Detect which cell encompasses the target text, then output its [x, y] center coordinate. 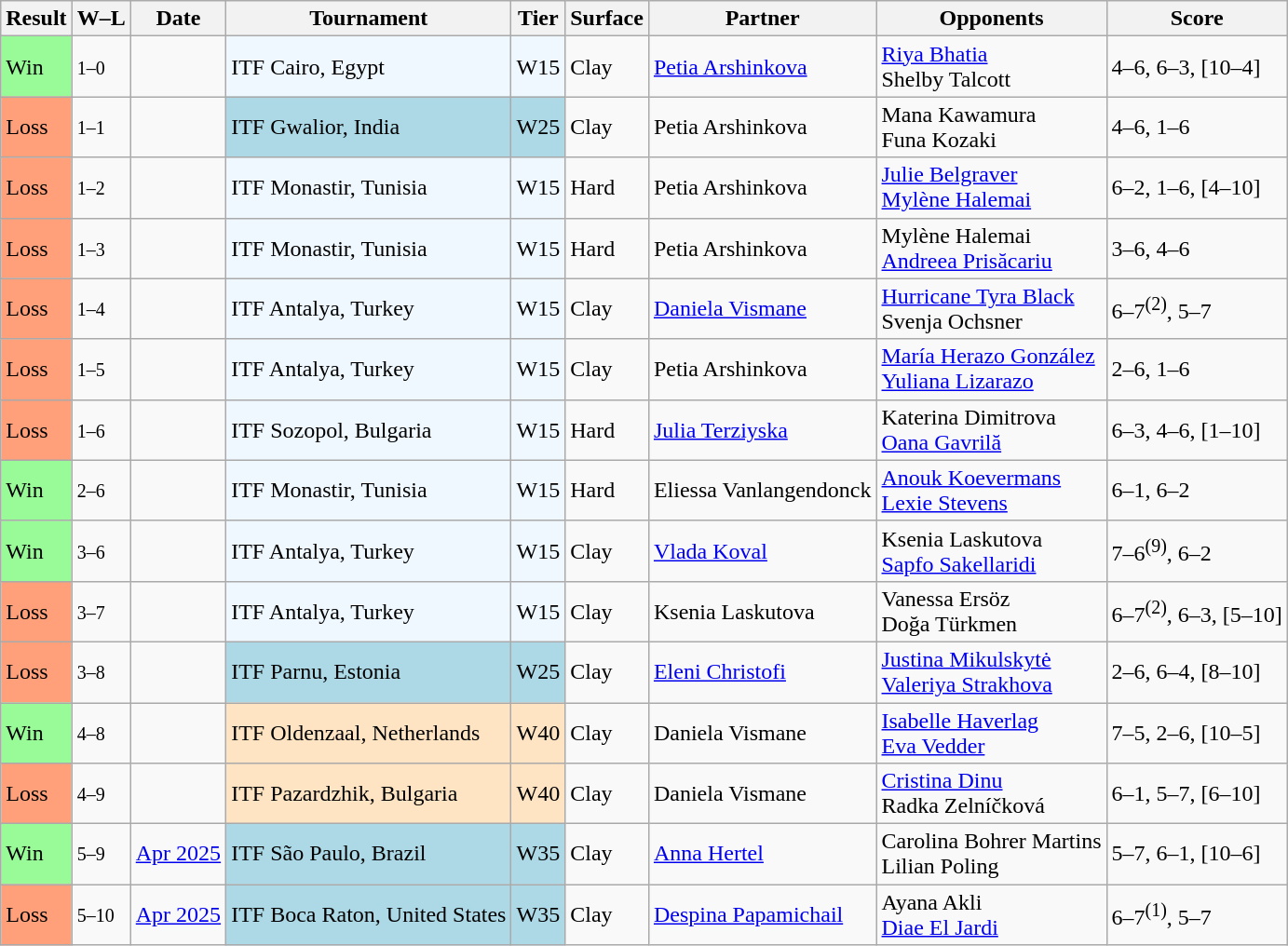
4–6, 6–3, [10–4] [1197, 67]
6–2, 1–6, [4–10] [1197, 188]
Cristina Dinu Radka Zelníčková [991, 793]
Hurricane Tyra Black Svenja Ochsner [991, 309]
1–3 [101, 248]
Ksenia Laskutova [762, 611]
5–9 [101, 855]
Score [1197, 19]
Eliessa Vanlangendonck [762, 490]
6–7(1), 5–7 [1197, 914]
María Herazo González Yuliana Lizarazo [991, 369]
Eleni Christofi [762, 672]
6–3, 4–6, [1–10] [1197, 430]
7–5, 2–6, [10–5] [1197, 732]
1–1 [101, 127]
6–1, 5–7, [6–10] [1197, 793]
3–8 [101, 672]
Katerina Dimitrova Oana Gavrilă [991, 430]
6–7(2), 5–7 [1197, 309]
ITF Boca Raton, United States [369, 914]
Anna Hertel [762, 855]
Partner [762, 19]
4–8 [101, 732]
3–6, 4–6 [1197, 248]
ITF Parnu, Estonia [369, 672]
Carolina Bohrer Martins Lilian Poling [991, 855]
6–7(2), 6–3, [5–10] [1197, 611]
1–4 [101, 309]
Mana Kawamura Funa Kozaki [991, 127]
Isabelle Haverlag Eva Vedder [991, 732]
1–6 [101, 430]
1–5 [101, 369]
1–0 [101, 67]
Opponents [991, 19]
4–6, 1–6 [1197, 127]
ITF Oldenzaal, Netherlands [369, 732]
Mylène Halemai Andreea Prisăcariu [991, 248]
2–6, 1–6 [1197, 369]
1–2 [101, 188]
3–7 [101, 611]
Anouk Koevermans Lexie Stevens [991, 490]
Result [36, 19]
Surface [607, 19]
ITF Cairo, Egypt [369, 67]
5–10 [101, 914]
2–6, 6–4, [8–10] [1197, 672]
Ayana Akli Diae El Jardi [991, 914]
Despina Papamichail [762, 914]
7–6(9), 6–2 [1197, 551]
Vanessa Ersöz Doğa Türkmen [991, 611]
3–6 [101, 551]
6–1, 6–2 [1197, 490]
Tournament [369, 19]
Riya Bhatia Shelby Talcott [991, 67]
Julia Terziyska [762, 430]
Ksenia Laskutova Sapfo Sakellaridi [991, 551]
ITF São Paulo, Brazil [369, 855]
2–6 [101, 490]
Justina Mikulskytė Valeriya Strakhova [991, 672]
ITF Pazardzhik, Bulgaria [369, 793]
Tier [538, 19]
4–9 [101, 793]
W–L [101, 19]
Vlada Koval [762, 551]
5–7, 6–1, [10–6] [1197, 855]
ITF Gwalior, India [369, 127]
ITF Sozopol, Bulgaria [369, 430]
Date [178, 19]
Julie Belgraver Mylène Halemai [991, 188]
